Pinpoint the cell where the given text exists, returning its (X, Y) midpoint coordinate. 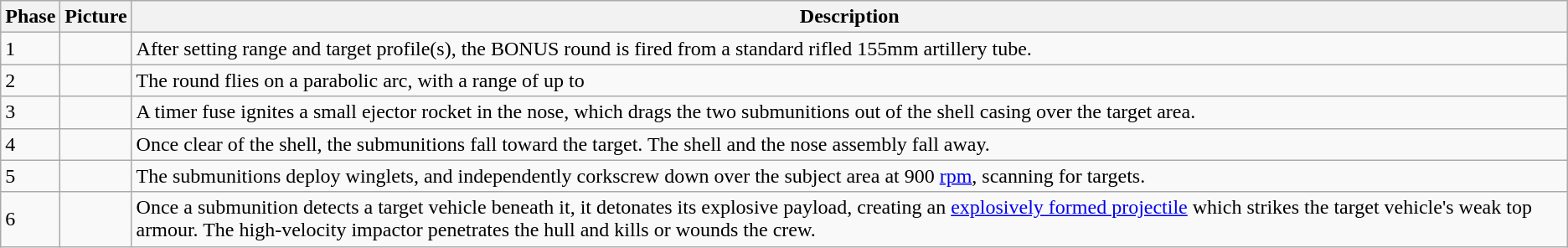
Once clear of the shell, the submunitions fall toward the target. The shell and the nose assembly fall away. (849, 144)
After setting range and target profile(s), the BONUS round is fired from a standard rifled 155mm artillery tube. (849, 49)
Description (849, 17)
4 (30, 144)
2 (30, 80)
The round flies on a parabolic arc, with a range of up to (849, 80)
3 (30, 112)
6 (30, 220)
The submunitions deploy winglets, and independently corkscrew down over the subject area at 900 rpm, scanning for targets. (849, 176)
Phase (30, 17)
Picture (95, 17)
A timer fuse ignites a small ejector rocket in the nose, which drags the two submunitions out of the shell casing over the target area. (849, 112)
5 (30, 176)
1 (30, 49)
